Capture the cell that displays the provided text and extract its (x, y) central coordinate. 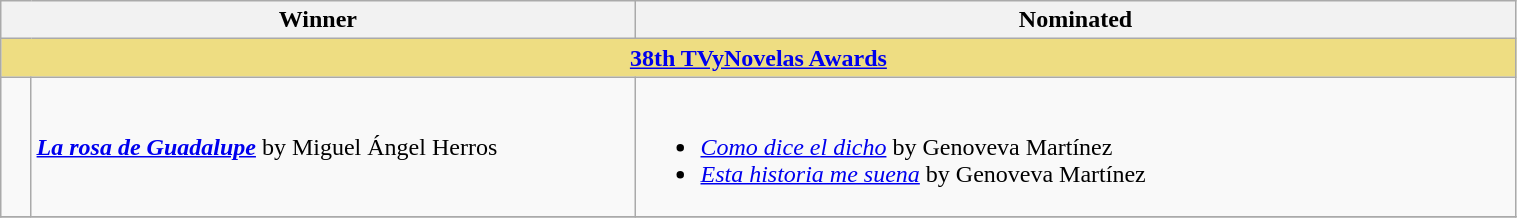
38th TVyNovelas Awards (758, 58)
Nominated (1076, 20)
Como dice el dicho by Genoveva MartínezEsta historia me suena by Genoveva Martínez (1076, 147)
Winner (318, 20)
La rosa de Guadalupe by Miguel Ángel Herros (333, 147)
